Provide the (x, y) coordinate of the cell's center where the given text is located.  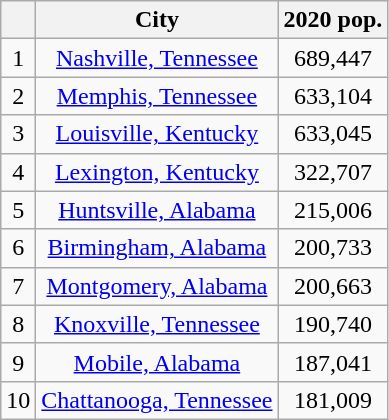
Mobile, Alabama (157, 362)
215,006 (333, 210)
2020 pop. (333, 20)
2 (18, 96)
322,707 (333, 172)
200,733 (333, 248)
Memphis, Tennessee (157, 96)
Lexington, Kentucky (157, 172)
633,045 (333, 134)
Huntsville, Alabama (157, 210)
181,009 (333, 400)
10 (18, 400)
5 (18, 210)
Chattanooga, Tennessee (157, 400)
187,041 (333, 362)
Louisville, Kentucky (157, 134)
200,663 (333, 286)
Nashville, Tennessee (157, 58)
190,740 (333, 324)
633,104 (333, 96)
Montgomery, Alabama (157, 286)
4 (18, 172)
7 (18, 286)
8 (18, 324)
Birmingham, Alabama (157, 248)
Knoxville, Tennessee (157, 324)
1 (18, 58)
City (157, 20)
6 (18, 248)
3 (18, 134)
9 (18, 362)
689,447 (333, 58)
